Output the [x, y] coordinate of the center of the cell containing the given text.  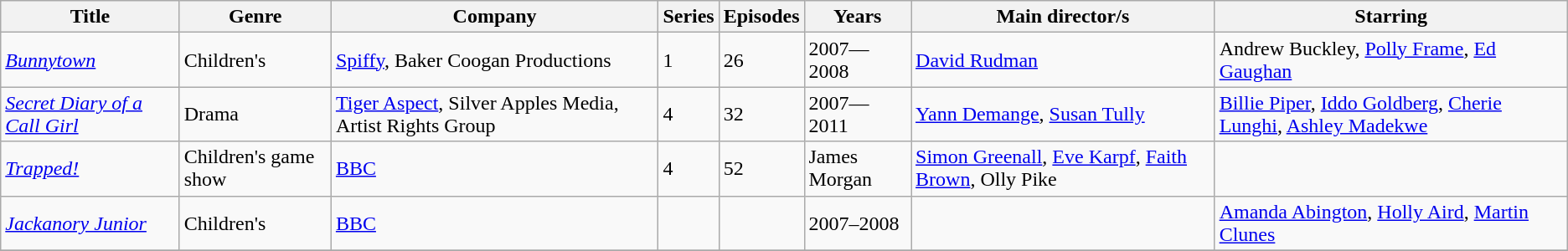
Drama [255, 114]
Tiger Aspect, Silver Apples Media, Artist Rights Group [494, 114]
Bunnytown [90, 60]
David Rudman [1064, 60]
Secret Diary of a Call Girl [90, 114]
52 [761, 169]
Andrew Buckley, Polly Frame, Ed Gaughan [1390, 60]
26 [761, 60]
Starring [1390, 17]
Genre [255, 17]
Spiffy, Baker Coogan Productions [494, 60]
Years [858, 17]
Amanda Abington, Holly Aird, Martin Clunes [1390, 223]
1 [689, 60]
Trapped! [90, 169]
2007—2011 [858, 114]
Yann Demange, Susan Tully [1064, 114]
32 [761, 114]
Children's game show [255, 169]
Title [90, 17]
Series [689, 17]
2007—2008 [858, 60]
James Morgan [858, 169]
Jackanory Junior [90, 223]
Billie Piper, Iddo Goldberg, Cherie Lunghi, Ashley Madekwe [1390, 114]
Main director/s [1064, 17]
Company [494, 17]
Episodes [761, 17]
2007–2008 [858, 223]
Simon Greenall, Eve Karpf, Faith Brown, Olly Pike [1064, 169]
